Return [X, Y] of the center of cell containing provided text 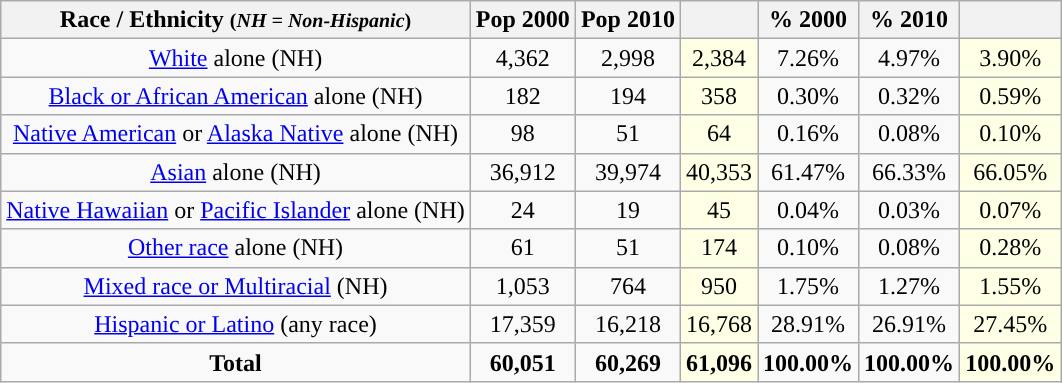
16,218 [628, 324]
0.07% [1010, 210]
0.59% [1010, 96]
40,353 [718, 172]
Black or African American alone (NH) [236, 96]
% 2010 [910, 20]
61,096 [718, 362]
1.75% [808, 286]
174 [718, 248]
Total [236, 362]
0.28% [1010, 248]
0.03% [910, 210]
3.90% [1010, 58]
764 [628, 286]
Race / Ethnicity (NH = Non-Hispanic) [236, 20]
Other race alone (NH) [236, 248]
36,912 [522, 172]
27.45% [1010, 324]
98 [522, 134]
4.97% [910, 58]
0.04% [808, 210]
28.91% [808, 324]
61.47% [808, 172]
1,053 [522, 286]
Pop 2010 [628, 20]
2,998 [628, 58]
Native American or Alaska Native alone (NH) [236, 134]
7.26% [808, 58]
4,362 [522, 58]
39,974 [628, 172]
Asian alone (NH) [236, 172]
17,359 [522, 324]
45 [718, 210]
182 [522, 96]
Hispanic or Latino (any race) [236, 324]
White alone (NH) [236, 58]
Mixed race or Multiracial (NH) [236, 286]
66.05% [1010, 172]
% 2000 [808, 20]
66.33% [910, 172]
Pop 2000 [522, 20]
64 [718, 134]
194 [628, 96]
61 [522, 248]
0.32% [910, 96]
0.30% [808, 96]
60,269 [628, 362]
Native Hawaiian or Pacific Islander alone (NH) [236, 210]
60,051 [522, 362]
24 [522, 210]
1.27% [910, 286]
16,768 [718, 324]
0.16% [808, 134]
950 [718, 286]
2,384 [718, 58]
26.91% [910, 324]
358 [718, 96]
1.55% [1010, 286]
19 [628, 210]
